Scan for the cell matching the given text and deliver its [X, Y] coordinate at center. 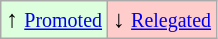
↑ Promoted [54, 20]
↓ Relegated [162, 20]
